Identify which cell holds the provided text, then report its (x, y) central coordinate. 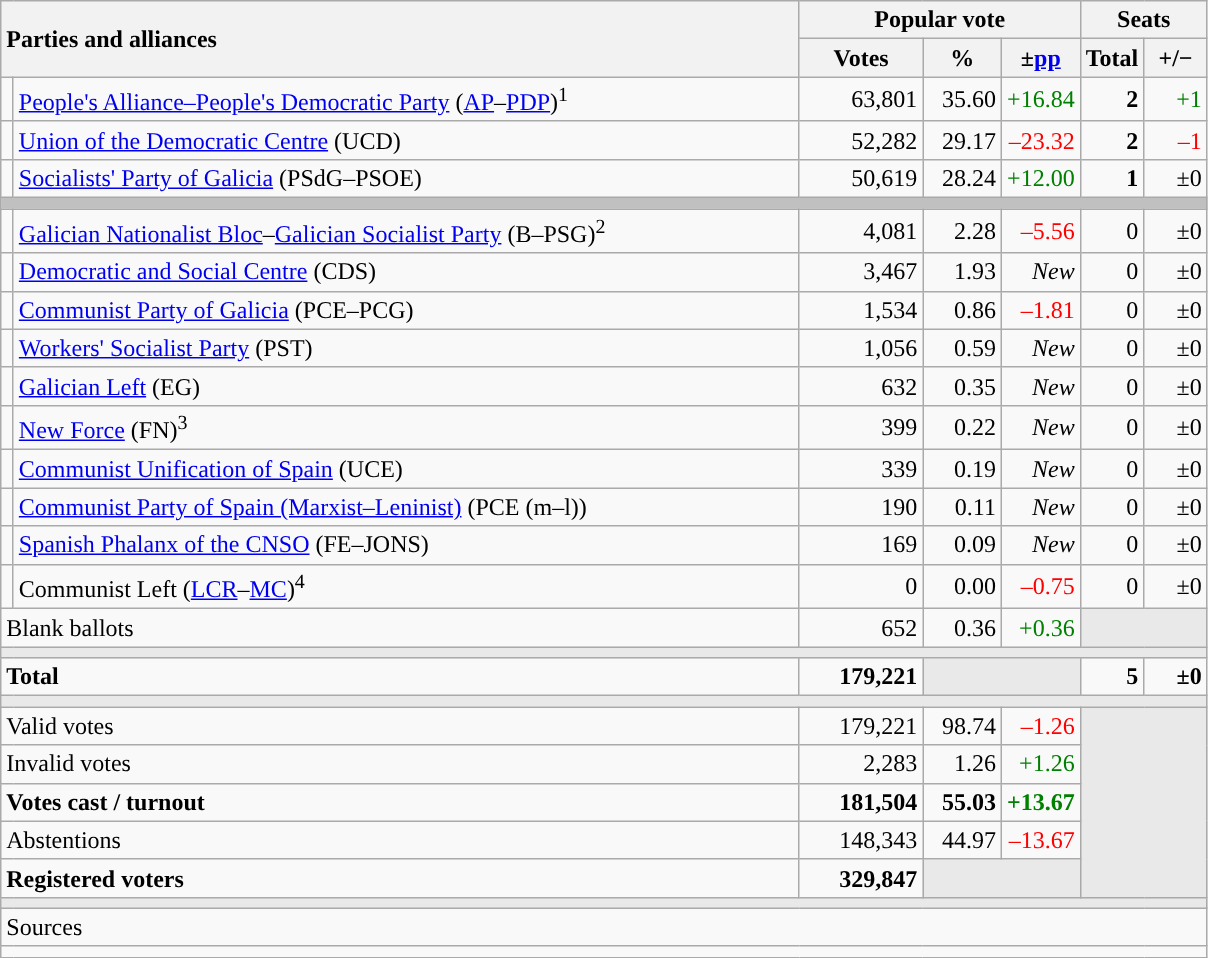
1 (1112, 178)
–1.81 (1040, 310)
2,283 (861, 764)
339 (861, 469)
Valid votes (400, 726)
5 (1112, 677)
1,534 (861, 310)
+0.36 (1040, 628)
28.24 (962, 178)
329,847 (861, 878)
Socialists' Party of Galicia (PSdG–PSOE) (406, 178)
3,467 (861, 272)
Communist Left (LCR–MC)4 (406, 586)
–5.56 (1040, 232)
0.86 (962, 310)
Registered voters (400, 878)
Seats (1144, 20)
±pp (1040, 58)
Galician Left (EG) (406, 386)
Union of the Democratic Centre (UCD) (406, 140)
35.60 (962, 100)
0.00 (962, 586)
+/− (1176, 58)
Parties and alliances (400, 39)
Votes (861, 58)
+1.26 (1040, 764)
+16.84 (1040, 100)
–0.75 (1040, 586)
+13.67 (1040, 802)
Votes cast / turnout (400, 802)
29.17 (962, 140)
1,056 (861, 348)
Communist Unification of Spain (UCE) (406, 469)
+12.00 (1040, 178)
People's Alliance–People's Democratic Party (AP–PDP)1 (406, 100)
% (962, 58)
Democratic and Social Centre (CDS) (406, 272)
1.26 (962, 764)
0.59 (962, 348)
181,504 (861, 802)
–1.26 (1040, 726)
44.97 (962, 840)
Galician Nationalist Bloc–Galician Socialist Party (B–PSG)2 (406, 232)
0.35 (962, 386)
0.22 (962, 428)
0.09 (962, 545)
Communist Party of Spain (Marxist–Leninist) (PCE (m–l)) (406, 507)
+1 (1176, 100)
399 (861, 428)
52,282 (861, 140)
632 (861, 386)
169 (861, 545)
Abstentions (400, 840)
63,801 (861, 100)
Blank ballots (400, 628)
98.74 (962, 726)
0.19 (962, 469)
–23.32 (1040, 140)
Sources (604, 927)
50,619 (861, 178)
4,081 (861, 232)
Spanish Phalanx of the CNSO (FE–JONS) (406, 545)
0.36 (962, 628)
Invalid votes (400, 764)
Popular vote (940, 20)
Communist Party of Galicia (PCE–PCG) (406, 310)
652 (861, 628)
–13.67 (1040, 840)
55.03 (962, 802)
190 (861, 507)
New Force (FN)3 (406, 428)
Workers' Socialist Party (PST) (406, 348)
–1 (1176, 140)
148,343 (861, 840)
1.93 (962, 272)
2.28 (962, 232)
0.11 (962, 507)
